Locate the cell with the specified text and output its (x, y) center coordinate. 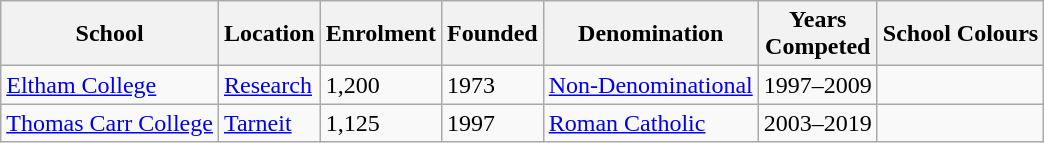
School Colours (960, 34)
Research (269, 85)
Thomas Carr College (110, 123)
Eltham College (110, 85)
1973 (492, 85)
2003–2019 (818, 123)
1,200 (380, 85)
YearsCompeted (818, 34)
1997 (492, 123)
1997–2009 (818, 85)
Enrolment (380, 34)
1,125 (380, 123)
Founded (492, 34)
Non-Denominational (650, 85)
Tarneit (269, 123)
Denomination (650, 34)
Location (269, 34)
Roman Catholic (650, 123)
School (110, 34)
